Find where the given text appears and provide that cell's center as [X, Y] coordinate. 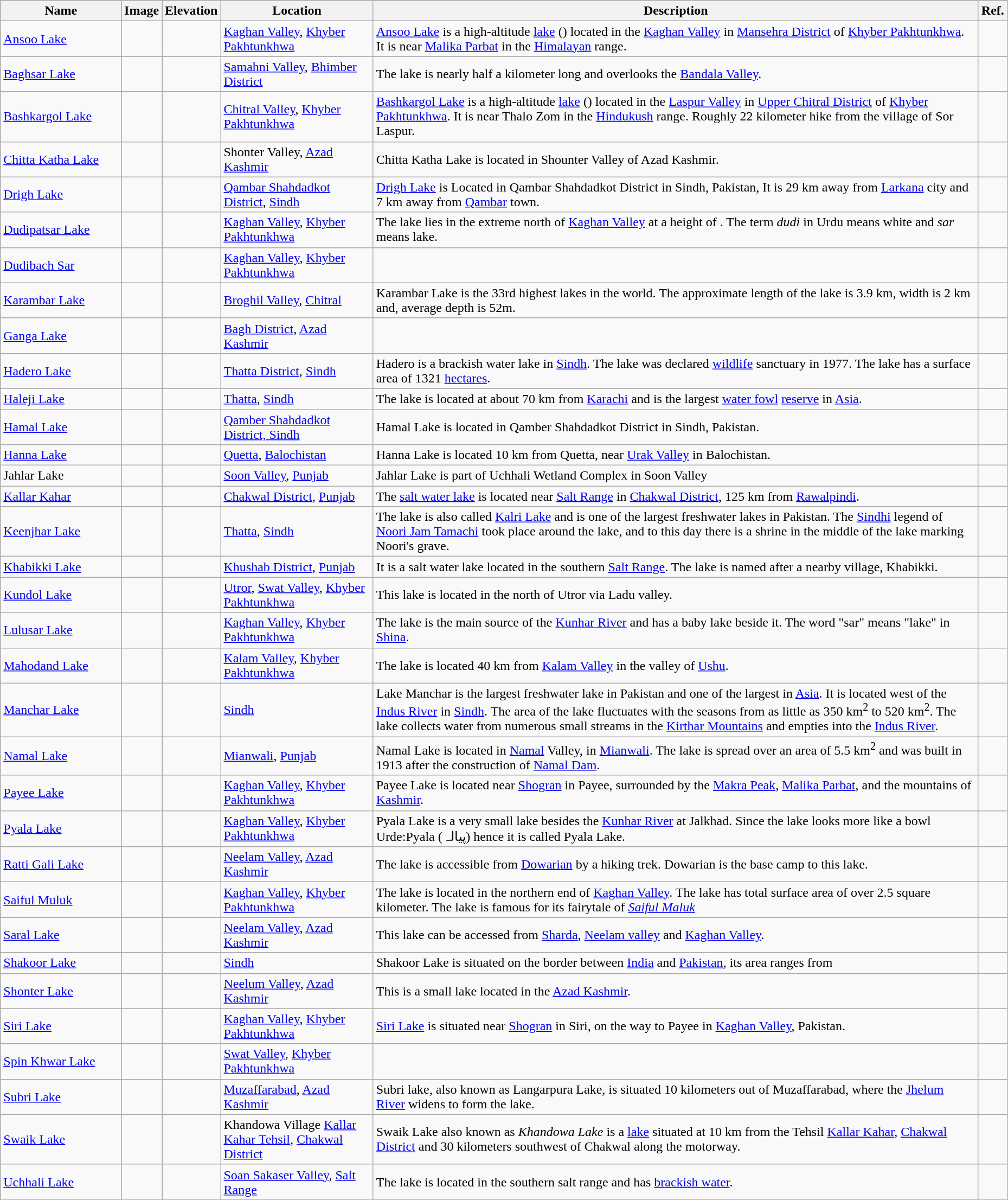
Karambar Lake is the 33rd highest lakes in the world. The approximate length of the lake is 3.9 km, width is 2 km and, average depth is 52m. [676, 301]
Drigh Lake is Located in Qambar Shahdadkot District in Sindh, Pakistan, It is 29 km away from Larkana city and 7 km away from Qambar town. [676, 194]
Hadero is a brackish water lake in Sindh. The lake was declared wildlife sanctuary in 1977. The lake has a surface area of 1321 hectares. [676, 371]
The lake is located in the southern salt range and has brackish water. [676, 1182]
Name [61, 11]
Payee Lake is located near Shogran in Payee, surrounded by the Makra Peak, Malika Parbat, and the mountains of Kashmir. [676, 793]
Shonter Valley, Azad Kashmir [297, 159]
Saral Lake [61, 935]
Siri Lake [61, 1026]
Mahodand Lake [61, 665]
Hanna Lake is located 10 km from Quetta, near Urak Valley in Balochistan. [676, 455]
Thatta District, Sindh [297, 371]
This lake can be accessed from Sharda, Neelam valley and Kaghan Valley. [676, 935]
Payee Lake [61, 793]
Swat Valley, Khyber Pakhtunkhwa [297, 1061]
Khabikki Lake [61, 567]
Samahni Valley, Bhimber District [297, 74]
Location [297, 11]
Karambar Lake [61, 301]
Image [142, 11]
Lulusar Lake [61, 630]
Broghil Valley, Chitral [297, 301]
Qambar Shahdadkot District, Sindh [297, 194]
Manchar Lake [61, 710]
Shakoor Lake is situated on the border between India and Pakistan, its area ranges from [676, 963]
Qamber Shahdadkot District, Sindh [297, 426]
Chakwal District, Punjab [297, 496]
Chitta Katha Lake is located in Shounter Valley of Azad Kashmir. [676, 159]
Chitta Katha Lake [61, 159]
Swaik Lake [61, 1139]
Ratti Gali Lake [61, 865]
Subri lake, also known as Langarpura Lake, is situated 10 kilometers out of Muzaffarabad, where the Jhelum River widens to form the lake. [676, 1097]
Dudibach Sar [61, 265]
Description [676, 11]
Siri Lake is situated near Shogran in Siri, on the way to Payee in Kaghan Valley, Pakistan. [676, 1026]
Keenjhar Lake [61, 532]
Baghsar Lake [61, 74]
The salt water lake is located near Salt Range in Chakwal District, 125 km from Rawalpindi. [676, 496]
Kundol Lake [61, 595]
Pyala Lake [61, 829]
The lake is accessible from Dowarian by a hiking trek. Dowarian is the base camp to this lake. [676, 865]
Mianwali, Punjab [297, 756]
The lake lies in the extreme north of Kaghan Valley at a height of . The term dudi in Urdu means white and sar means lake. [676, 230]
Ref. [992, 11]
Spin Khwar Lake [61, 1061]
Uchhali Lake [61, 1182]
Ganga Lake [61, 335]
Ansoo Lake [61, 39]
Bagh District, Azad Kashmir [297, 335]
Kallar Kahar [61, 496]
Jahlar Lake [61, 476]
Saiful Muluk [61, 899]
Shakoor Lake [61, 963]
Namal Lake [61, 756]
Haleji Lake [61, 399]
Hamal Lake [61, 426]
Elevation [191, 11]
It is a salt water lake located in the southern Salt Range. The lake is named after a nearby village, Khabikki. [676, 567]
Utror, Swat Valley, Khyber Pakhtunkhwa [297, 595]
Quetta, Balochistan [297, 455]
Drigh Lake [61, 194]
Jahlar Lake is part of Uchhali Wetland Complex in Soon Valley [676, 476]
Soan Sakaser Valley, Salt Range [297, 1182]
The lake is located at about 70 km from Karachi and is the largest water fowl reserve in Asia. [676, 399]
Chitral Valley, Khyber Pakhtunkhwa [297, 117]
The lake is nearly half a kilometer long and overlooks the Bandala Valley. [676, 74]
Neelum Valley, Azad Kashmir [297, 991]
The lake is the main source of the Kunhar River and has a baby lake beside it. The word "sar" means "lake" in Shina. [676, 630]
Muzaffarabad, Azad Kashmir [297, 1097]
Hanna Lake [61, 455]
Shonter Lake [61, 991]
This is a small lake located in the Azad Kashmir. [676, 991]
This lake is located in the north of Utror via Ladu valley. [676, 595]
Bashkargol Lake [61, 117]
Dudipatsar Lake [61, 230]
Khushab District, Punjab [297, 567]
Hadero Lake [61, 371]
Hamal Lake is located in Qamber Shahdadkot District in Sindh, Pakistan. [676, 426]
Khandowa Village Kallar Kahar Tehsil, Chakwal District [297, 1139]
Soon Valley, Punjab [297, 476]
Kalam Valley, Khyber Pakhtunkhwa [297, 665]
The lake is located 40 km from Kalam Valley in the valley of Ushu. [676, 665]
Subri Lake [61, 1097]
